For the text-containing cell, return its midpoint in (x, y) coordinate format. 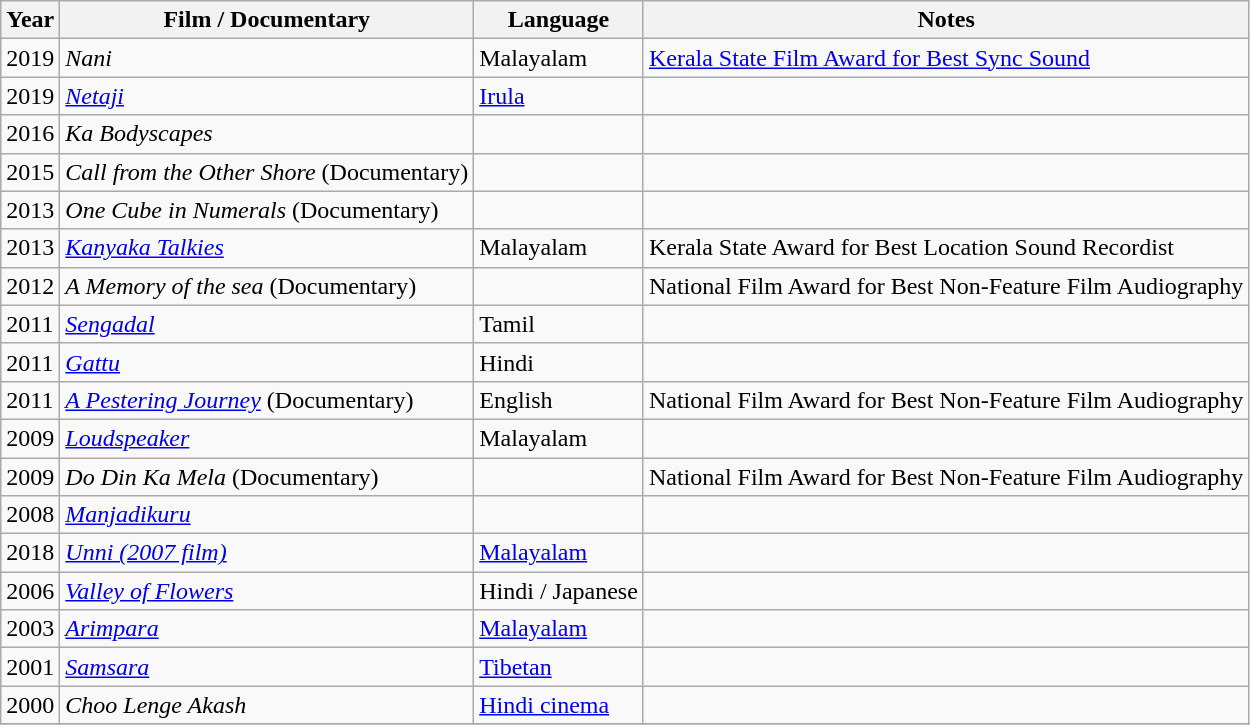
Do Din Ka Mela (Documentary) (267, 477)
Hindi cinema (559, 705)
A Memory of the sea (Documentary) (267, 286)
2008 (30, 515)
Year (30, 20)
2018 (30, 553)
Kerala State Film Award for Best Sync Sound (946, 58)
Valley of Flowers (267, 591)
Film / Documentary (267, 20)
2012 (30, 286)
Gattu (267, 362)
Kanyaka Talkies (267, 248)
Notes (946, 20)
Hindi (559, 362)
Hindi / Japanese (559, 591)
One Cube in Numerals (Documentary) (267, 210)
Sengadal (267, 324)
Tamil (559, 324)
Ka Bodyscapes (267, 134)
2001 (30, 667)
Arimpara (267, 629)
Kerala State Award for Best Location Sound Recordist (946, 248)
2015 (30, 172)
Manjadikuru (267, 515)
Samsara (267, 667)
Nani (267, 58)
2000 (30, 705)
2006 (30, 591)
Unni (2007 film) (267, 553)
Tibetan (559, 667)
Call from the Other Shore (Documentary) (267, 172)
Netaji (267, 96)
A Pestering Journey (Documentary) (267, 400)
Language (559, 20)
Choo Lenge Akash (267, 705)
2016 (30, 134)
2003 (30, 629)
Loudspeaker (267, 438)
English (559, 400)
Irula (559, 96)
